Capture the cell that displays the provided text and extract its (X, Y) central coordinate. 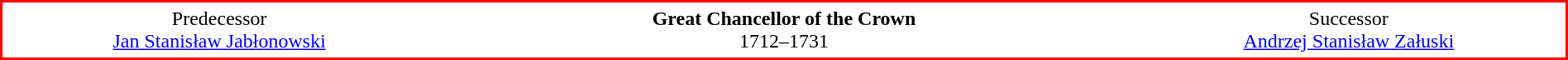
PredecessorJan Stanisław Jabłonowski (219, 30)
Great Chancellor of the Crown1712–1731 (784, 30)
SuccessorAndrzej Stanisław Załuski (1350, 30)
